From the cell containing the given text, extract its center point as (X, Y) coordinate. 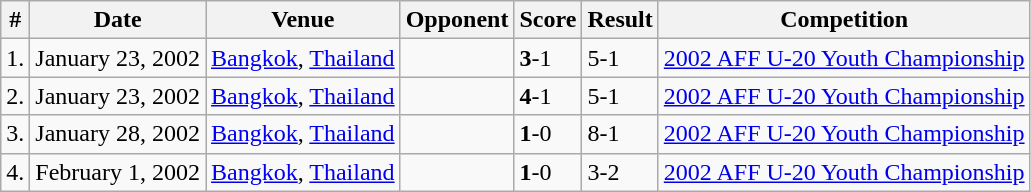
February 1, 2002 (118, 172)
3-1 (548, 58)
Score (548, 20)
2. (16, 96)
Opponent (457, 20)
# (16, 20)
4. (16, 172)
4-1 (548, 96)
1. (16, 58)
3. (16, 134)
Competition (844, 20)
January 28, 2002 (118, 134)
Result (620, 20)
8-1 (620, 134)
Date (118, 20)
3-2 (620, 172)
Venue (304, 20)
